Extract the (x, y) coordinate from the center of the cell holding the provided text.  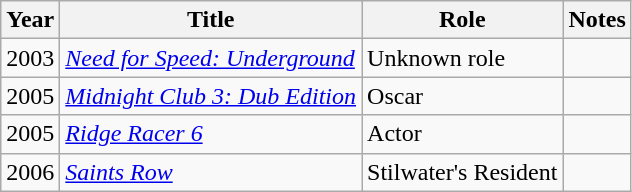
2003 (30, 58)
Saints Row (211, 172)
Midnight Club 3: Dub Edition (211, 96)
Year (30, 20)
Role (462, 20)
Oscar (462, 96)
Unknown role (462, 58)
Need for Speed: Underground (211, 58)
2006 (30, 172)
Stilwater's Resident (462, 172)
Actor (462, 134)
Notes (597, 20)
Title (211, 20)
Ridge Racer 6 (211, 134)
